Capture the cell that displays the provided text and extract its [X, Y] central coordinate. 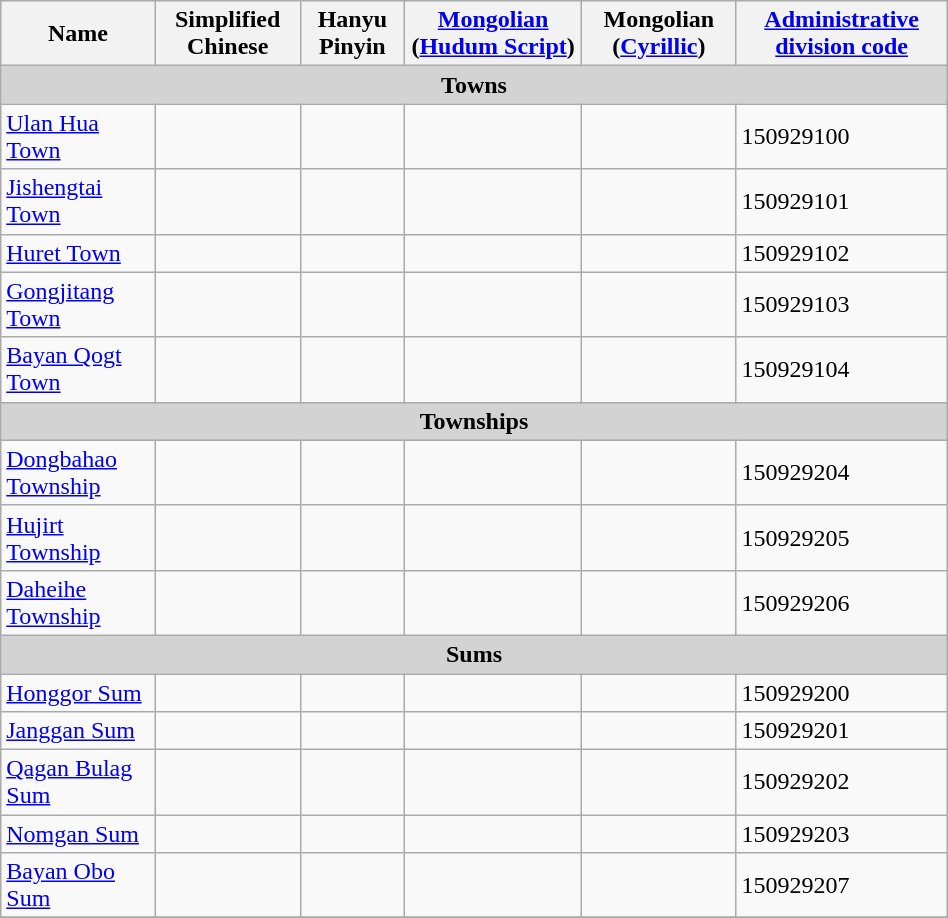
150929102 [842, 253]
150929104 [842, 370]
Janggan Sum [78, 731]
Name [78, 34]
150929203 [842, 834]
Nomgan Sum [78, 834]
150929100 [842, 136]
150929201 [842, 731]
150929207 [842, 886]
Towns [474, 85]
Jishengtai Town [78, 202]
Bayan Obo Sum [78, 886]
Hanyu Pinyin [352, 34]
Administrative division code [842, 34]
Huret Town [78, 253]
Honggor Sum [78, 693]
Dongbahao Township [78, 472]
Sums [474, 654]
150929103 [842, 304]
Townships [474, 421]
150929204 [842, 472]
Mongolian (Cyrillic) [659, 34]
Hujirt Township [78, 538]
150929200 [842, 693]
Gongjitang Town [78, 304]
150929206 [842, 602]
Mongolian (Hudum Script) [492, 34]
Simplified Chinese [228, 34]
150929202 [842, 782]
150929101 [842, 202]
Daheihe Township [78, 602]
Bayan Qogt Town [78, 370]
150929205 [842, 538]
Qagan Bulag Sum [78, 782]
Ulan Hua Town [78, 136]
